Locate the cell with the specified text and output its [x, y] center coordinate. 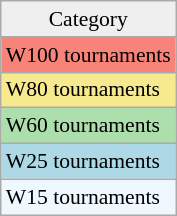
W60 tournaments [88, 126]
W100 tournaments [88, 55]
W80 tournaments [88, 90]
W25 tournaments [88, 162]
Category [88, 19]
W15 tournaments [88, 197]
